Locate the cell with the specified text and output its [X, Y] center coordinate. 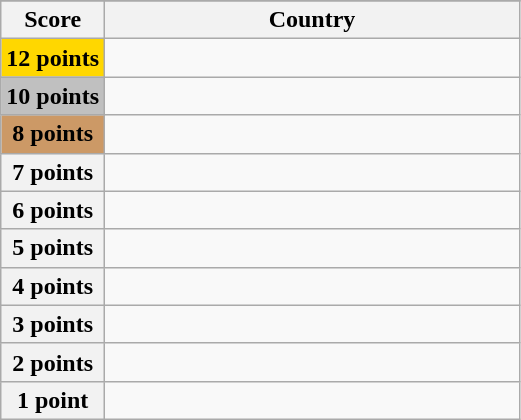
Country [312, 20]
2 points [53, 362]
4 points [53, 286]
7 points [53, 172]
10 points [53, 96]
5 points [53, 248]
1 point [53, 400]
3 points [53, 324]
Score [53, 20]
6 points [53, 210]
8 points [53, 134]
12 points [53, 58]
